Identify which cell holds the provided text, then report its [X, Y] central coordinate. 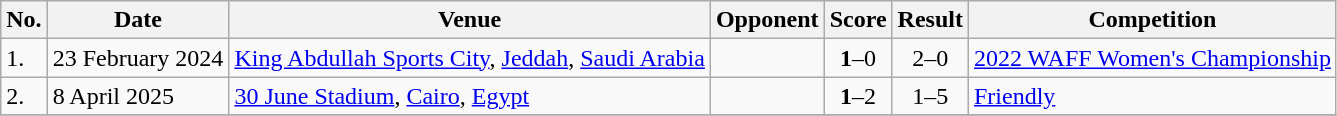
2. [24, 96]
Opponent [767, 20]
8 April 2025 [138, 96]
Competition [1152, 20]
1–2 [858, 96]
2022 WAFF Women's Championship [1152, 58]
No. [24, 20]
2–0 [930, 58]
30 June Stadium, Cairo, Egypt [470, 96]
1–5 [930, 96]
Result [930, 20]
Friendly [1152, 96]
23 February 2024 [138, 58]
1. [24, 58]
Venue [470, 20]
King Abdullah Sports City, Jeddah, Saudi Arabia [470, 58]
1–0 [858, 58]
Date [138, 20]
Score [858, 20]
